From the cell containing the given text, extract its center point as (X, Y) coordinate. 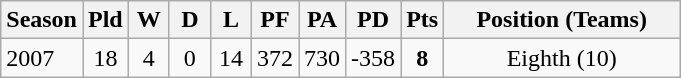
Pld (105, 20)
Position (Teams) (562, 20)
4 (148, 58)
18 (105, 58)
PA (322, 20)
-358 (374, 58)
14 (230, 58)
0 (190, 58)
Eighth (10) (562, 58)
L (230, 20)
W (148, 20)
D (190, 20)
372 (274, 58)
2007 (42, 58)
PD (374, 20)
Season (42, 20)
730 (322, 58)
Pts (422, 20)
PF (274, 20)
8 (422, 58)
